Pinpoint the cell where the given text exists, returning its (x, y) midpoint coordinate. 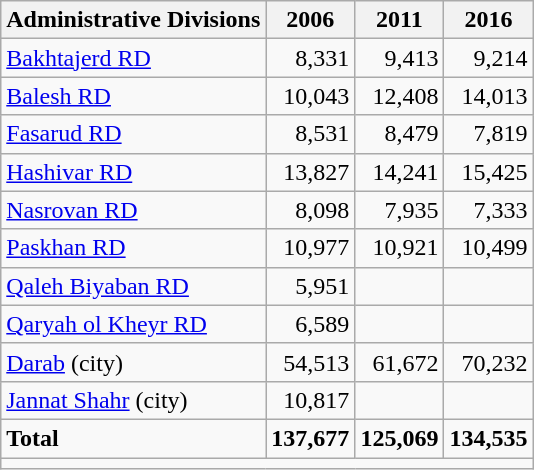
6,589 (310, 324)
13,827 (310, 172)
10,043 (310, 96)
Administrative Divisions (134, 20)
15,425 (488, 172)
Qaryah ol Kheyr RD (134, 324)
Paskhan RD (134, 248)
8,531 (310, 134)
7,819 (488, 134)
2016 (488, 20)
8,479 (400, 134)
Nasrovan RD (134, 210)
2006 (310, 20)
Total (134, 438)
7,935 (400, 210)
14,241 (400, 172)
137,677 (310, 438)
61,672 (400, 362)
Bakhtajerd RD (134, 58)
9,214 (488, 58)
54,513 (310, 362)
7,333 (488, 210)
14,013 (488, 96)
5,951 (310, 286)
70,232 (488, 362)
Balesh RD (134, 96)
125,069 (400, 438)
10,817 (310, 400)
Qaleh Biyaban RD (134, 286)
Hashivar RD (134, 172)
2011 (400, 20)
10,499 (488, 248)
9,413 (400, 58)
10,921 (400, 248)
8,098 (310, 210)
Darab (city) (134, 362)
134,535 (488, 438)
Fasarud RD (134, 134)
Jannat Shahr (city) (134, 400)
8,331 (310, 58)
12,408 (400, 96)
10,977 (310, 248)
